From the cell containing the given text, extract its center point as (x, y) coordinate. 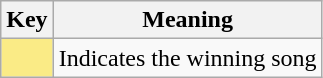
Indicates the winning song (188, 58)
Meaning (188, 20)
Key (27, 20)
